Determine the (X, Y) coordinate at the center of the cell enclosing the given text.  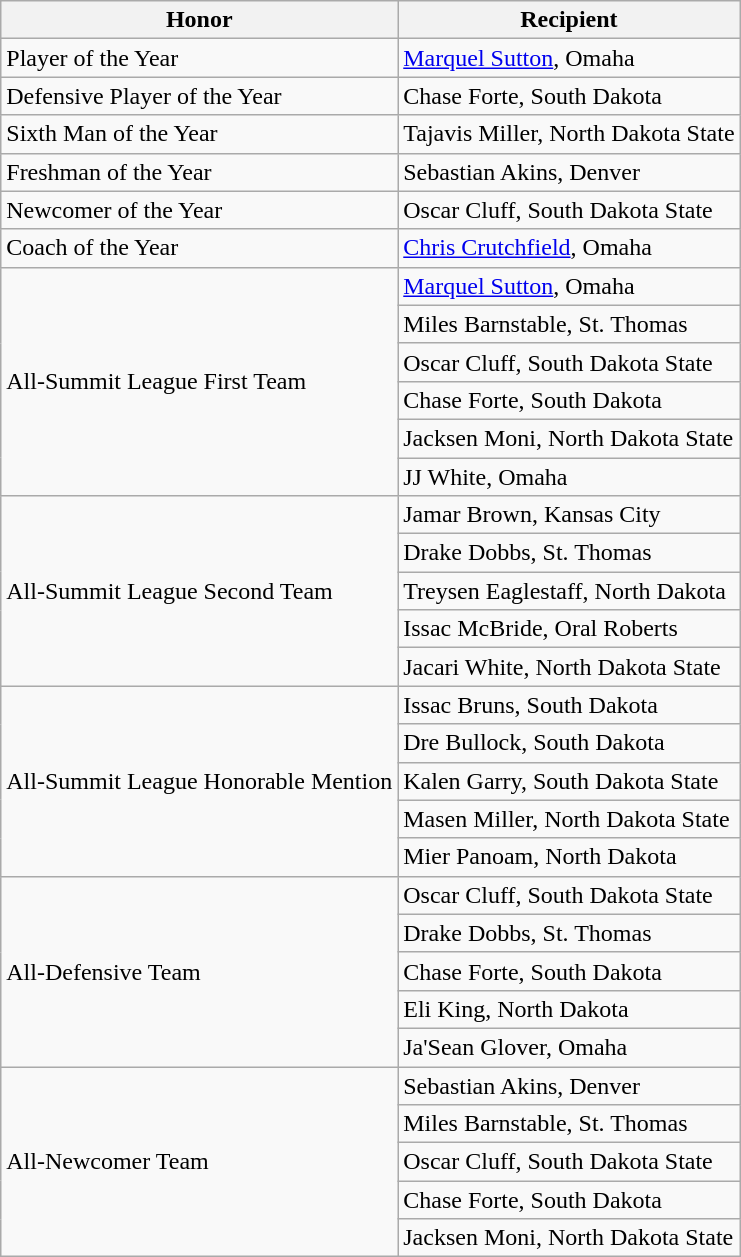
Jacari White, North Dakota State (569, 667)
Chris Crutchfield, Omaha (569, 248)
All-Summit League Second Team (200, 591)
Defensive Player of the Year (200, 96)
Issac Bruns, South Dakota (569, 705)
Tajavis Miller, North Dakota State (569, 134)
Kalen Garry, South Dakota State (569, 781)
Newcomer of the Year (200, 210)
Jamar Brown, Kansas City (569, 515)
All-Summit League Honorable Mention (200, 781)
Mier Panoam, North Dakota (569, 857)
Eli King, North Dakota (569, 1009)
Dre Bullock, South Dakota (569, 743)
Honor (200, 20)
Ja'Sean Glover, Omaha (569, 1047)
All-Newcomer Team (200, 1161)
Masen Miller, North Dakota State (569, 819)
Freshman of the Year (200, 172)
Player of the Year (200, 58)
JJ White, Omaha (569, 477)
Coach of the Year (200, 248)
Treysen Eaglestaff, North Dakota (569, 591)
Issac McBride, Oral Roberts (569, 629)
Recipient (569, 20)
All-Defensive Team (200, 971)
Sixth Man of the Year (200, 134)
All-Summit League First Team (200, 381)
